Determine the [X, Y] coordinate at the center of the cell enclosing the given text.  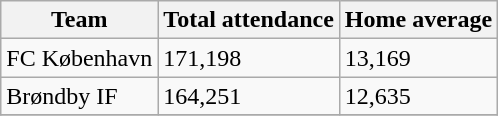
FC København [80, 58]
Team [80, 20]
13,169 [418, 58]
Total attendance [249, 20]
Home average [418, 20]
12,635 [418, 96]
164,251 [249, 96]
171,198 [249, 58]
Brøndby IF [80, 96]
